From the cell containing the given text, extract its center point as [x, y] coordinate. 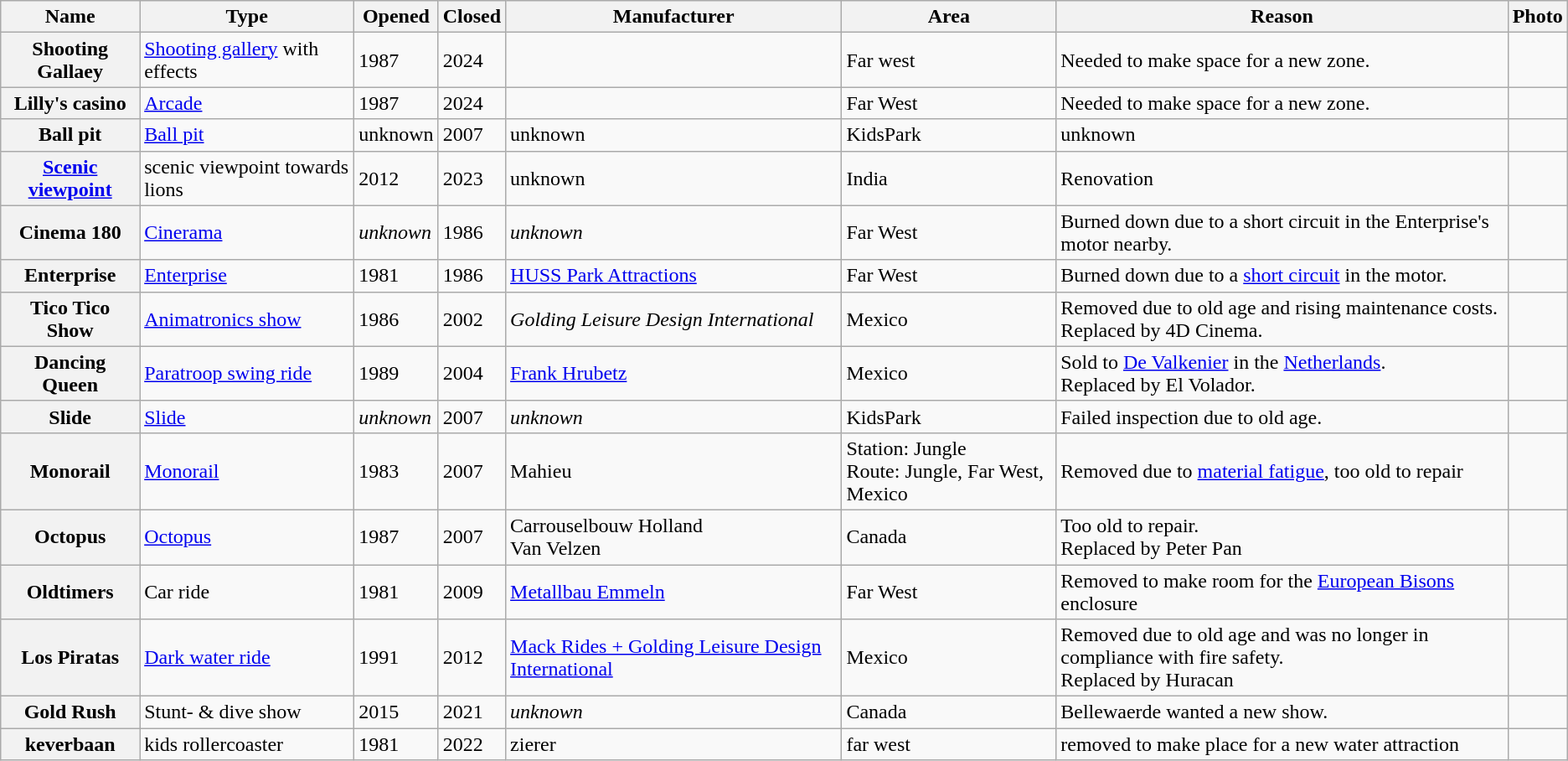
Opened [396, 17]
far west [949, 744]
2004 [472, 374]
Los Piratas [70, 658]
Animatronics show [247, 318]
Manufacturer [673, 17]
Removed due to material fatigue, too old to repair [1282, 471]
Shooting gallery with effects [247, 60]
Removed due to old age and was no longer in compliance with fire safety.Replaced by Huracan [1282, 658]
Scenic viewpoint [70, 178]
Mack Rides + Golding Leisure Design International [673, 658]
Failed inspection due to old age. [1282, 417]
Gold Rush [70, 712]
Tico Tico Show [70, 318]
2021 [472, 712]
Sold to De Valkenier in the Netherlands.Replaced by El Volador. [1282, 374]
Renovation [1282, 178]
Name [70, 17]
1989 [396, 374]
Removed to make room for the European Bisons enclosure [1282, 592]
Dark water ride [247, 658]
Burned down due to a short circuit in the Enterprise's motor nearby. [1282, 233]
Closed [472, 17]
Mahieu [673, 471]
Reason [1282, 17]
Oldtimers [70, 592]
Arcade [247, 103]
zierer [673, 744]
Photo [1538, 17]
1983 [396, 471]
Bellewaerde wanted a new show. [1282, 712]
Too old to repair.Replaced by Peter Pan [1282, 536]
2002 [472, 318]
India [949, 178]
Shooting Gallaey [70, 60]
Far west [949, 60]
Paratroop swing ride [247, 374]
Area [949, 17]
keverbaan [70, 744]
Cinerama [247, 233]
Stunt- & dive show [247, 712]
2015 [396, 712]
scenic viewpoint towards lions [247, 178]
Golding Leisure Design International [673, 318]
Metallbau Emmeln [673, 592]
removed to make place for a new water attraction [1282, 744]
Removed due to old age and rising maintenance costs.Replaced by 4D Cinema. [1282, 318]
Carrouselbouw HollandVan Velzen [673, 536]
HUSS Park Attractions [673, 276]
Cinema 180 [70, 233]
1991 [396, 658]
Lilly's casino [70, 103]
Burned down due to a short circuit in the motor. [1282, 276]
Station: JungleRoute: Jungle, Far West, Mexico [949, 471]
kids rollercoaster [247, 744]
2022 [472, 744]
Dancing Queen [70, 374]
Type [247, 17]
2009 [472, 592]
Car ride [247, 592]
Frank Hrubetz [673, 374]
2023 [472, 178]
